Pinpoint the cell where the given text exists, returning its (x, y) midpoint coordinate. 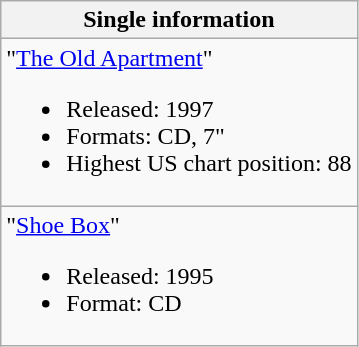
"Shoe Box"Released: 1995Format: CD (179, 276)
Single information (179, 20)
"The Old Apartment"Released: 1997Formats: CD, 7"Highest US chart position: 88 (179, 122)
